Pinpoint the cell where the given text exists, returning its (x, y) midpoint coordinate. 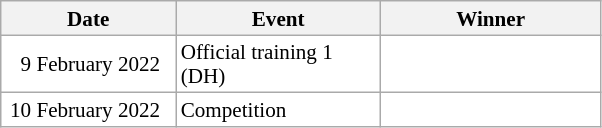
Competition (278, 110)
10 February 2022 (88, 110)
9 February 2022 (88, 64)
Event (278, 18)
Date (88, 18)
Winner (491, 18)
Official training 1 (DH) (278, 64)
